Detect which cell encompasses the target text, then output its [X, Y] center coordinate. 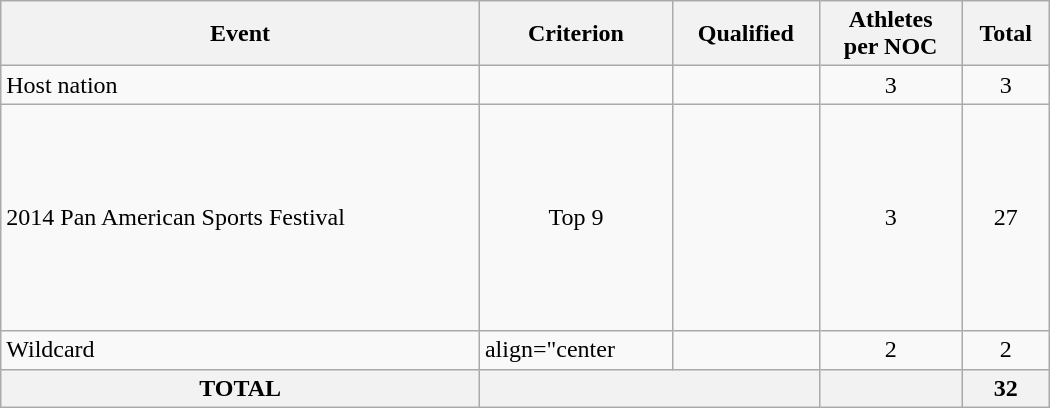
Total [1006, 34]
Event [240, 34]
27 [1006, 218]
Criterion [576, 34]
Host nation [240, 85]
2014 Pan American Sports Festival [240, 218]
Wildcard [240, 350]
align="center [576, 350]
Top 9 [576, 218]
32 [1006, 388]
Athletes per NOC [890, 34]
TOTAL [240, 388]
Qualified [746, 34]
